Extract the [x, y] coordinate from the center of the cell holding the provided text.  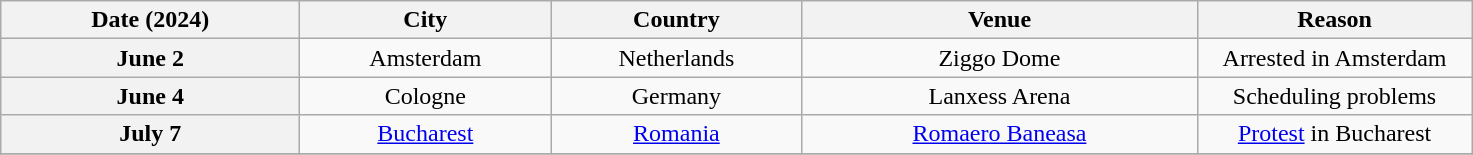
Romania [676, 134]
Ziggo Dome [1000, 58]
Scheduling problems [1334, 96]
Bucharest [426, 134]
Netherlands [676, 58]
Country [676, 20]
Date (2024) [150, 20]
Lanxess Arena [1000, 96]
Germany [676, 96]
Reason [1334, 20]
June 4 [150, 96]
Arrested in Amsterdam [1334, 58]
Venue [1000, 20]
June 2 [150, 58]
Cologne [426, 96]
Romaero Baneasa [1000, 134]
Amsterdam [426, 58]
Protest in Bucharest [1334, 134]
City [426, 20]
July 7 [150, 134]
